Pinpoint the cell where the given text exists, returning its [X, Y] midpoint coordinate. 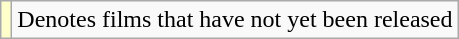
Denotes films that have not yet been released [235, 20]
